Detect which cell encompasses the target text, then output its [x, y] center coordinate. 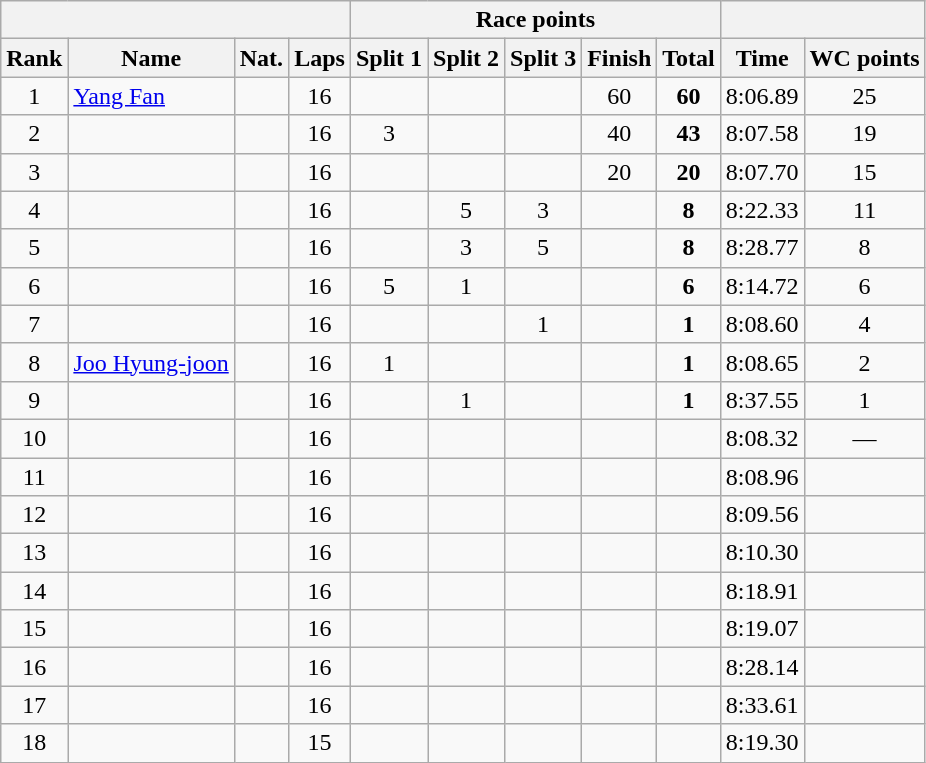
Split 1 [388, 58]
Yang Fan [151, 96]
8:07.70 [762, 172]
8:18.91 [762, 591]
18 [34, 743]
8:09.56 [762, 515]
8:08.96 [762, 477]
8:14.72 [762, 286]
Laps [320, 58]
8:06.89 [762, 96]
Total [689, 58]
10 [34, 438]
9 [34, 400]
43 [689, 134]
8:28.77 [762, 248]
8:19.07 [762, 629]
14 [34, 591]
8:33.61 [762, 705]
17 [34, 705]
8:28.14 [762, 667]
Rank [34, 58]
8:10.30 [762, 553]
19 [864, 134]
8:07.58 [762, 134]
40 [620, 134]
Split 3 [544, 58]
25 [864, 96]
— [864, 438]
Finish [620, 58]
8:19.30 [762, 743]
8:22.33 [762, 210]
12 [34, 515]
8:08.65 [762, 362]
8:37.55 [762, 400]
7 [34, 324]
WC points [864, 58]
8:08.32 [762, 438]
Name [151, 58]
13 [34, 553]
Split 2 [466, 58]
Time [762, 58]
Joo Hyung-joon [151, 362]
Race points [535, 20]
Nat. [261, 58]
8:08.60 [762, 324]
